Find where the given text appears and provide that cell's center as (X, Y) coordinate. 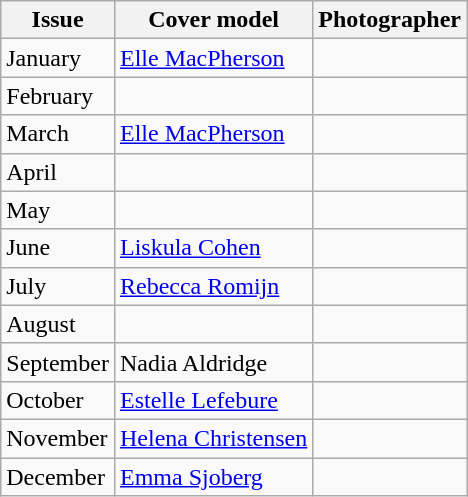
May (58, 210)
April (58, 172)
Photographer (390, 20)
Estelle Lefebure (213, 400)
Nadia Aldridge (213, 362)
January (58, 58)
February (58, 96)
June (58, 248)
August (58, 324)
Rebecca Romijn (213, 286)
November (58, 438)
March (58, 134)
September (58, 362)
Issue (58, 20)
Helena Christensen (213, 438)
Emma Sjoberg (213, 477)
July (58, 286)
October (58, 400)
December (58, 477)
Liskula Cohen (213, 248)
Cover model (213, 20)
